Output the [x, y] coordinate of the center of the cell containing the given text.  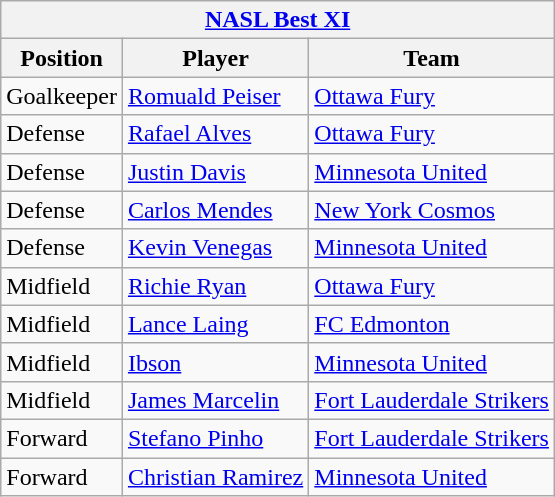
Romuald Peiser [215, 96]
Ibson [215, 362]
Rafael Alves [215, 134]
Richie Ryan [215, 286]
Team [432, 58]
Christian Ramirez [215, 477]
Kevin Venegas [215, 248]
Stefano Pinho [215, 438]
James Marcelin [215, 400]
New York Cosmos [432, 210]
Position [62, 58]
FC Edmonton [432, 324]
NASL Best XI [278, 20]
Lance Laing [215, 324]
Player [215, 58]
Carlos Mendes [215, 210]
Justin Davis [215, 172]
Goalkeeper [62, 96]
